Scan for the cell matching the given text and deliver its [X, Y] coordinate at center. 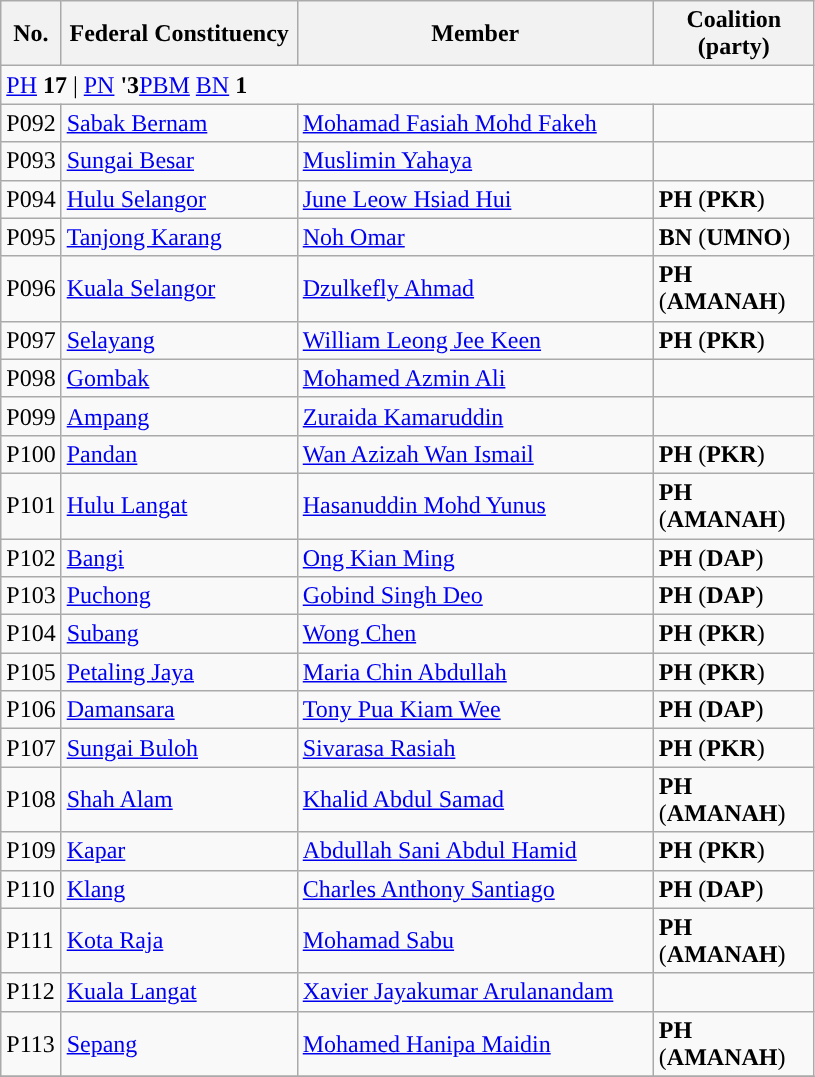
Coalition (party) [734, 34]
Gobind Singh Deo [475, 596]
Subang [179, 634]
P105 [31, 672]
Kuala Langat [179, 992]
P101 [31, 506]
BN (UMNO) [734, 237]
Maria Chin Abdullah [475, 672]
P097 [31, 340]
P111 [31, 940]
Ong Kian Ming [475, 557]
Selayang [179, 340]
Kuala Selangor [179, 288]
P092 [31, 123]
Abdullah Sani Abdul Hamid [475, 851]
P100 [31, 454]
P104 [31, 634]
Charles Anthony Santiago [475, 889]
P113 [31, 1044]
P102 [31, 557]
Hulu Langat [179, 506]
Sepang [179, 1044]
No. [31, 34]
Sungai Buloh [179, 748]
Xavier Jayakumar Arulanandam [475, 992]
Tanjong Karang [179, 237]
P103 [31, 596]
P108 [31, 800]
P096 [31, 288]
Mohamad Fasiah Mohd Fakeh [475, 123]
P095 [31, 237]
Sungai Besar [179, 161]
Muslimin Yahaya [475, 161]
Kapar [179, 851]
Mohamed Hanipa Maidin [475, 1044]
Ampang [179, 416]
P110 [31, 889]
Wong Chen [475, 634]
P099 [31, 416]
P112 [31, 992]
William Leong Jee Keen [475, 340]
Dzulkefly Ahmad [475, 288]
Shah Alam [179, 800]
Petaling Jaya [179, 672]
Puchong [179, 596]
PH 17 | PN '3PBM BN 1 [408, 85]
Hulu Selangor [179, 199]
P107 [31, 748]
Hasanuddin Mohd Yunus [475, 506]
P098 [31, 378]
Zuraida Kamaruddin [475, 416]
June Leow Hsiad Hui [475, 199]
P109 [31, 851]
Damansara [179, 710]
Klang [179, 889]
Gombak [179, 378]
Tony Pua Kiam Wee [475, 710]
Wan Azizah Wan Ismail [475, 454]
P094 [31, 199]
Sivarasa Rasiah [475, 748]
Member [475, 34]
Mohamad Sabu [475, 940]
P106 [31, 710]
Pandan [179, 454]
Mohamed Azmin Ali [475, 378]
Khalid Abdul Samad [475, 800]
P093 [31, 161]
Kota Raja [179, 940]
Federal Constituency [179, 34]
Noh Omar [475, 237]
Bangi [179, 557]
Sabak Bernam [179, 123]
